Return the (X, Y) coordinate for the center point of the cell that contains the specified text.  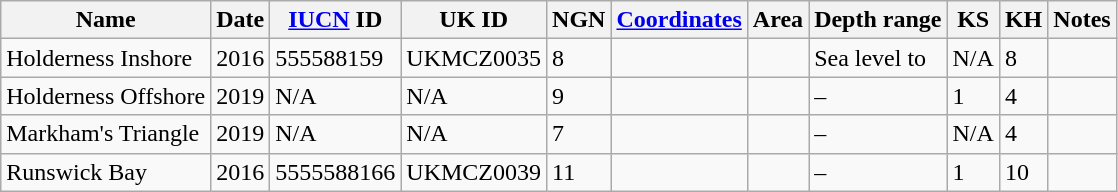
Notes (1082, 20)
UK ID (474, 20)
Holderness Offshore (106, 96)
NGN (579, 20)
Sea level to (878, 58)
9 (579, 96)
Coordinates (679, 20)
IUCN ID (336, 20)
11 (579, 172)
Runswick Bay (106, 172)
Markham's Triangle (106, 134)
Name (106, 20)
5555588166 (336, 172)
10 (1023, 172)
KH (1023, 20)
KS (973, 20)
Depth range (878, 20)
Area (778, 20)
UKMCZ0039 (474, 172)
Holderness Inshore (106, 58)
Date (240, 20)
UKMCZ0035 (474, 58)
555588159 (336, 58)
7 (579, 134)
